Identify which cell holds the provided text, then report its (x, y) central coordinate. 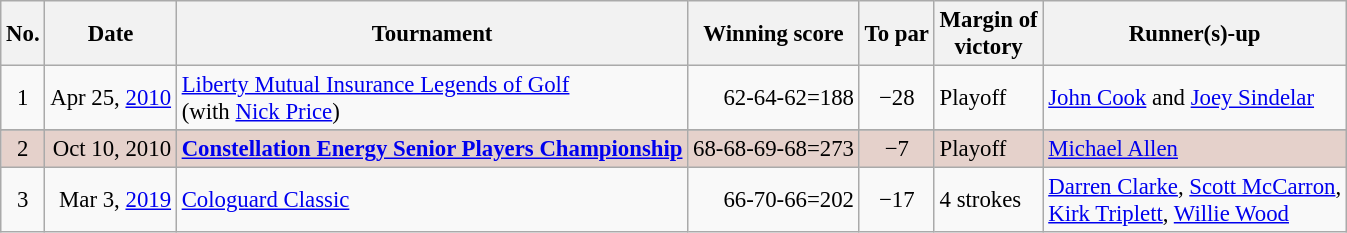
Liberty Mutual Insurance Legends of Golf(with Nick Price) (432, 98)
John Cook and Joey Sindelar (1195, 98)
1 (23, 98)
Apr 25, 2010 (110, 98)
Mar 3, 2019 (110, 200)
Runner(s)-up (1195, 34)
62-64-62=188 (774, 98)
Oct 10, 2010 (110, 149)
Winning score (774, 34)
To par (896, 34)
66-70-66=202 (774, 200)
Darren Clarke, Scott McCarron, Kirk Triplett, Willie Wood (1195, 200)
−7 (896, 149)
Michael Allen (1195, 149)
Cologuard Classic (432, 200)
Tournament (432, 34)
No. (23, 34)
4 strokes (988, 200)
−17 (896, 200)
Constellation Energy Senior Players Championship (432, 149)
2 (23, 149)
3 (23, 200)
Date (110, 34)
68-68-69-68=273 (774, 149)
Margin ofvictory (988, 34)
−28 (896, 98)
